Return the [x, y] coordinate for the center point of the cell that contains the specified text.  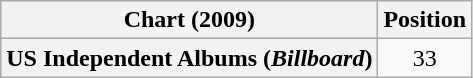
Position [425, 20]
Chart (2009) [190, 20]
US Independent Albums (Billboard) [190, 58]
33 [425, 58]
